Pinpoint the cell where the given text exists, returning its [X, Y] midpoint coordinate. 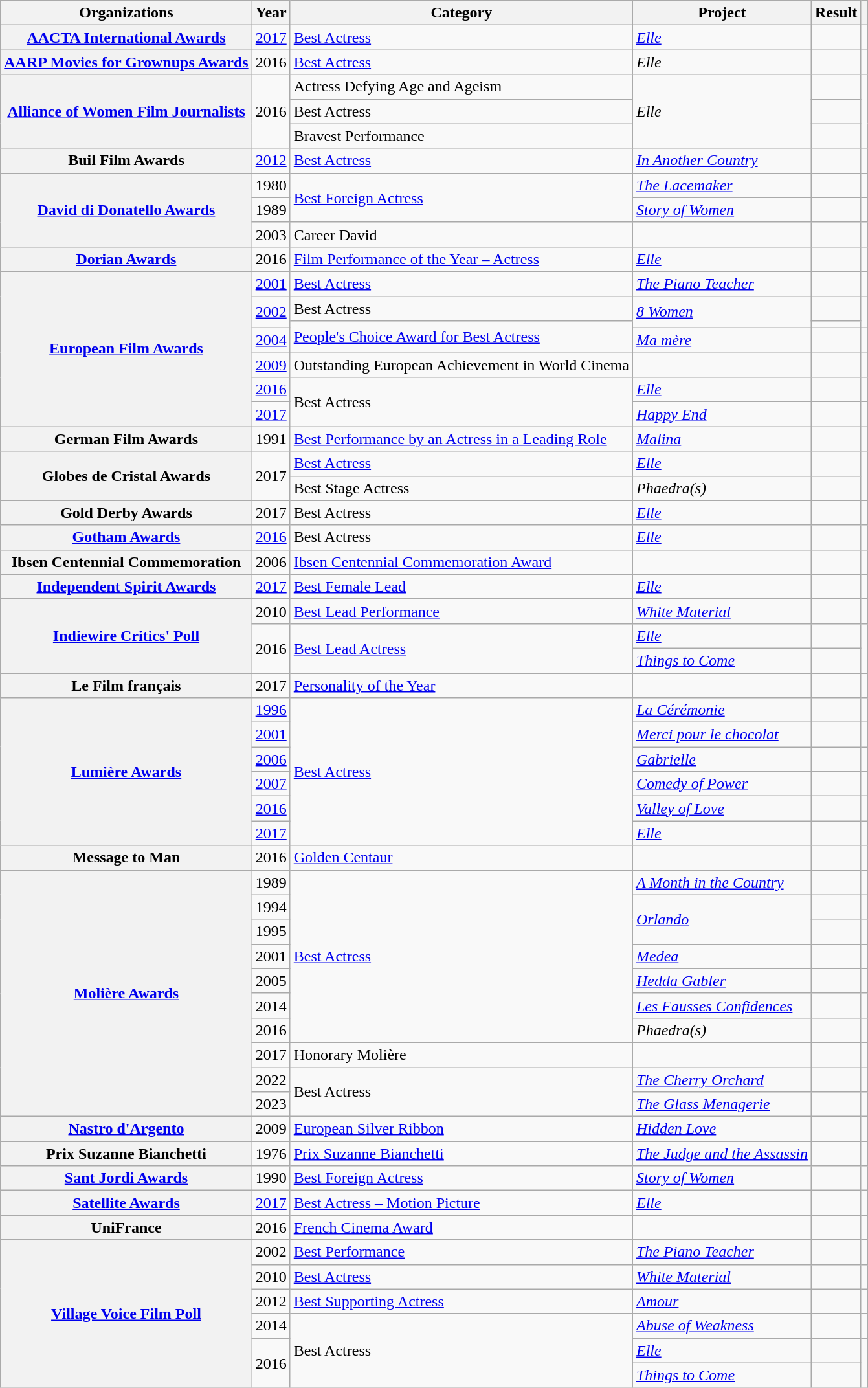
Dorian Awards [126, 259]
People's Choice Award for Best Actress [461, 337]
Gabrielle [722, 759]
UniFrance [126, 1227]
Golden Centaur [461, 858]
Les Fausses Confidences [722, 1005]
AACTA International Awards [126, 38]
Malina [722, 439]
1996 [271, 710]
Lumière Awards [126, 772]
1994 [271, 907]
A Month in the Country [722, 882]
Film Performance of the Year – Actress [461, 259]
The Lacemaker [722, 185]
Molière Awards [126, 993]
David di Donatello Awards [126, 210]
Best Actress – Motion Picture [461, 1203]
1976 [271, 1154]
Comedy of Power [722, 784]
Year [271, 13]
Outstanding European Achievement in World Cinema [461, 365]
In Another Country [722, 161]
Amour [722, 1301]
Globes de Cristal Awards [126, 476]
European Silver Ribbon [461, 1129]
Project [722, 13]
Le Film français [126, 686]
Best Supporting Actress [461, 1301]
Message to Man [126, 858]
Abuse of Weakness [722, 1326]
2023 [271, 1104]
Buil Film Awards [126, 161]
Ibsen Centennial Commemoration [126, 562]
Nastro d'Argento [126, 1129]
Independent Spirit Awards [126, 587]
Merci pour le chocolat [722, 735]
8 Women [722, 312]
Category [461, 13]
Result [836, 13]
Ibsen Centennial Commemoration Award [461, 562]
Organizations [126, 13]
The Judge and the Assassin [722, 1154]
French Cinema Award [461, 1227]
Medea [722, 956]
Best Lead Performance [461, 611]
Satellite Awards [126, 1203]
German Film Awards [126, 439]
Ma mère [722, 341]
1991 [271, 439]
Best Performance by an Actress in a Leading Role [461, 439]
Alliance of Women Film Journalists [126, 111]
European Film Awards [126, 348]
2003 [271, 234]
Best Performance [461, 1252]
AARP Movies for Grownups Awards [126, 62]
Hidden Love [722, 1129]
Career David [461, 234]
2005 [271, 981]
The Glass Menagerie [722, 1104]
Hedda Gabler [722, 981]
Village Voice Film Poll [126, 1314]
Best Lead Actress [461, 648]
Honorary Molière [461, 1055]
Gotham Awards [126, 537]
Actress Defying Age and Ageism [461, 87]
Personality of the Year [461, 686]
Valley of Love [722, 809]
1990 [271, 1178]
Orlando [722, 919]
Indiewire Critics' Poll [126, 636]
Best Stage Actress [461, 488]
The Cherry Orchard [722, 1079]
2007 [271, 784]
2004 [271, 341]
Best Female Lead [461, 587]
1980 [271, 185]
La Cérémonie [722, 710]
Happy End [722, 414]
2022 [271, 1079]
Sant Jordi Awards [126, 1178]
Bravest Performance [461, 136]
1995 [271, 932]
Gold Derby Awards [126, 513]
